Provide the (X, Y) coordinate of the cell's center where the given text is located.  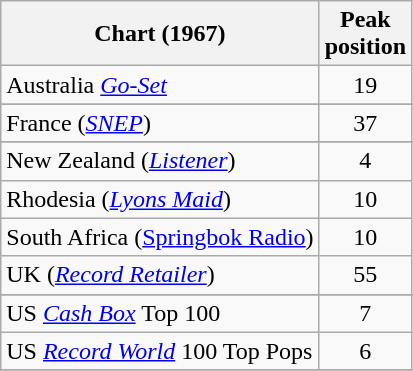
6 (365, 351)
37 (365, 123)
US Cash Box Top 100 (160, 313)
55 (365, 275)
UK (Record Retailer) (160, 275)
Australia Go-Set (160, 85)
4 (365, 161)
South Africa (Springbok Radio) (160, 237)
US Record World 100 Top Pops (160, 351)
New Zealand (Listener) (160, 161)
Rhodesia (Lyons Maid) (160, 199)
19 (365, 85)
Chart (1967) (160, 34)
France (SNEP) (160, 123)
7 (365, 313)
Peakposition (365, 34)
